Determine the [x, y] coordinate at the center of the cell enclosing the given text.  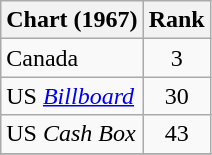
Canada [72, 58]
30 [176, 96]
US Cash Box [72, 134]
Rank [176, 20]
43 [176, 134]
Chart (1967) [72, 20]
3 [176, 58]
US Billboard [72, 96]
